Capture the cell that displays the provided text and extract its (X, Y) central coordinate. 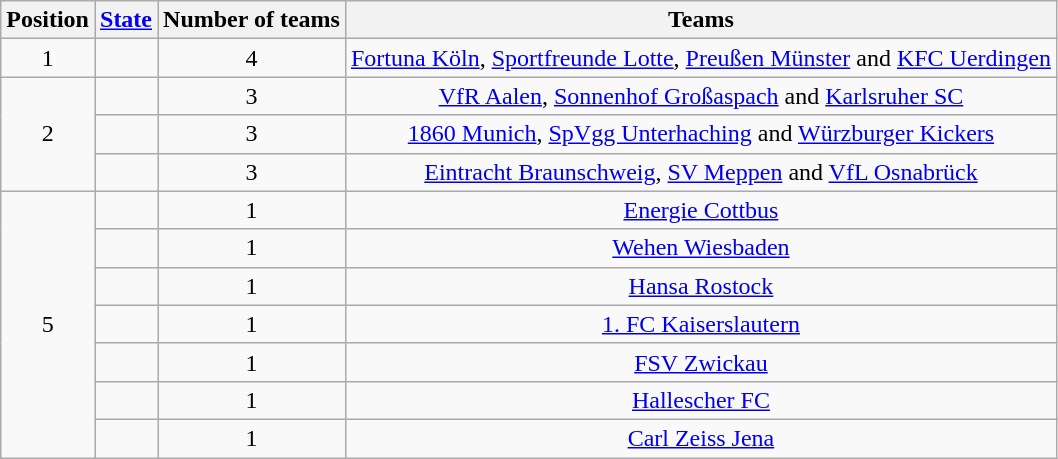
Carl Zeiss Jena (700, 438)
5 (48, 324)
Hallescher FC (700, 400)
Position (48, 20)
Energie Cottbus (700, 210)
VfR Aalen, Sonnenhof Großaspach and Karlsruher SC (700, 96)
Teams (700, 20)
4 (252, 58)
2 (48, 134)
Hansa Rostock (700, 286)
Fortuna Köln, Sportfreunde Lotte, Preußen Münster and KFC Uerdingen (700, 58)
1. FC Kaiserslautern (700, 324)
1860 Munich, SpVgg Unterhaching and Würzburger Kickers (700, 134)
State (126, 20)
Number of teams (252, 20)
Eintracht Braunschweig, SV Meppen and VfL Osnabrück (700, 172)
FSV Zwickau (700, 362)
Wehen Wiesbaden (700, 248)
